Extract the (X, Y) coordinate from the center of the cell holding the provided text.  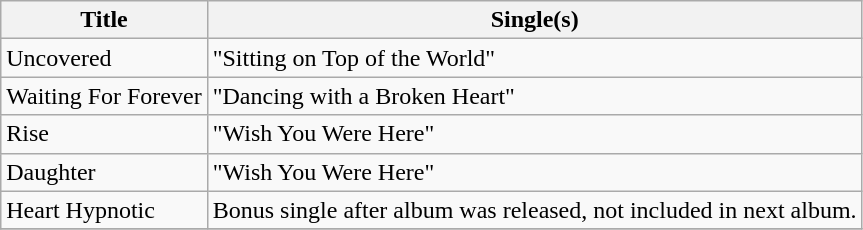
Daughter (104, 172)
Bonus single after album was released, not included in next album. (534, 210)
Title (104, 20)
Uncovered (104, 58)
Rise (104, 134)
"Sitting on Top of the World" (534, 58)
Single(s) (534, 20)
Waiting For Forever (104, 96)
Heart Hypnotic (104, 210)
"Dancing with a Broken Heart" (534, 96)
